Pinpoint the cell where the given text exists, returning its [x, y] midpoint coordinate. 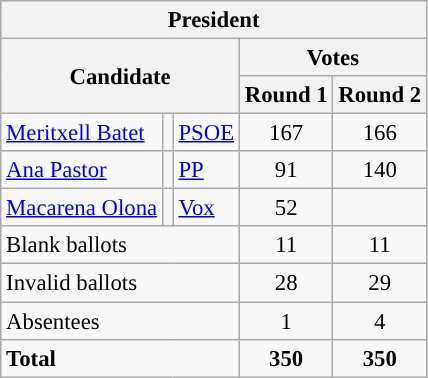
166 [380, 133]
PSOE [206, 133]
Blank ballots [120, 245]
Candidate [120, 76]
1 [286, 321]
Total [120, 358]
Absentees [120, 321]
Vox [206, 208]
Votes [332, 58]
Macarena Olona [82, 208]
Round 2 [380, 95]
29 [380, 283]
140 [380, 170]
Meritxell Batet [82, 133]
Ana Pastor [82, 170]
PP [206, 170]
52 [286, 208]
91 [286, 170]
Invalid ballots [120, 283]
28 [286, 283]
Round 1 [286, 95]
167 [286, 133]
4 [380, 321]
President [214, 20]
